Provide the [x, y] coordinate of the cell's center where the given text is located.  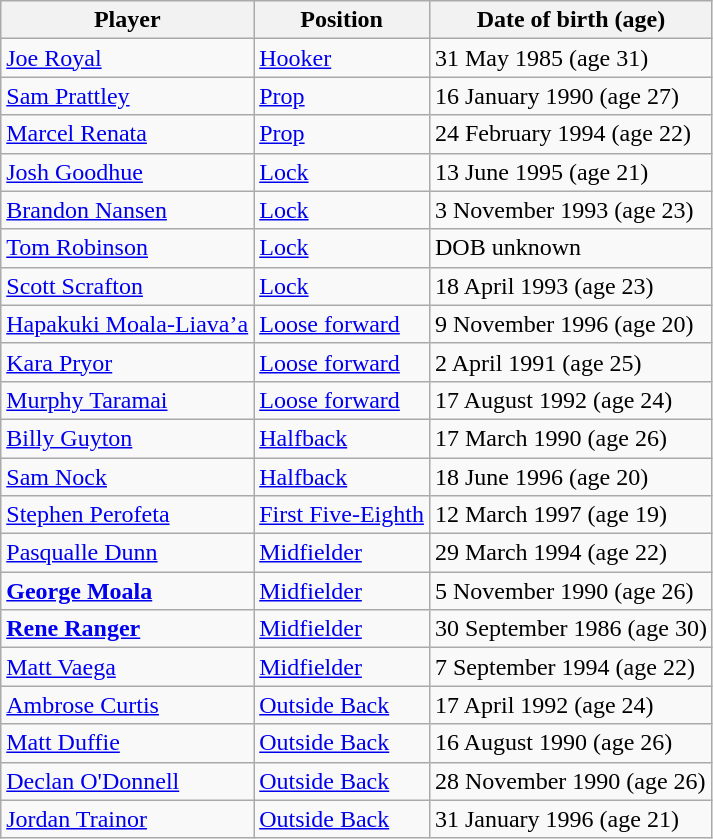
Brandon Nansen [128, 210]
Stephen Perofeta [128, 515]
Pasqualle Dunn [128, 553]
Sam Prattley [128, 96]
2 April 1991 (age 25) [570, 362]
Date of birth (age) [570, 20]
Jordan Trainor [128, 819]
29 March 1994 (age 22) [570, 553]
Matt Duffie [128, 743]
31 January 1996 (age 21) [570, 819]
Rene Ranger [128, 629]
13 June 1995 (age 21) [570, 172]
9 November 1996 (age 20) [570, 324]
Josh Goodhue [128, 172]
Sam Nock [128, 477]
Hapakuki Moala-Liava’a [128, 324]
28 November 1990 (age 26) [570, 781]
Murphy Taramai [128, 400]
30 September 1986 (age 30) [570, 629]
Matt Vaega [128, 667]
3 November 1993 (age 23) [570, 210]
Kara Pryor [128, 362]
Billy Guyton [128, 438]
18 April 1993 (age 23) [570, 286]
18 June 1996 (age 20) [570, 477]
24 February 1994 (age 22) [570, 134]
Hooker [342, 58]
16 January 1990 (age 27) [570, 96]
17 March 1990 (age 26) [570, 438]
17 April 1992 (age 24) [570, 705]
Position [342, 20]
Scott Scrafton [128, 286]
16 August 1990 (age 26) [570, 743]
Declan O'Donnell [128, 781]
DOB unknown [570, 248]
Joe Royal [128, 58]
Ambrose Curtis [128, 705]
George Moala [128, 591]
Player [128, 20]
31 May 1985 (age 31) [570, 58]
7 September 1994 (age 22) [570, 667]
First Five-Eighth [342, 515]
Marcel Renata [128, 134]
Tom Robinson [128, 248]
17 August 1992 (age 24) [570, 400]
5 November 1990 (age 26) [570, 591]
12 March 1997 (age 19) [570, 515]
